Extract the [X, Y] coordinate from the center of the cell holding the provided text.  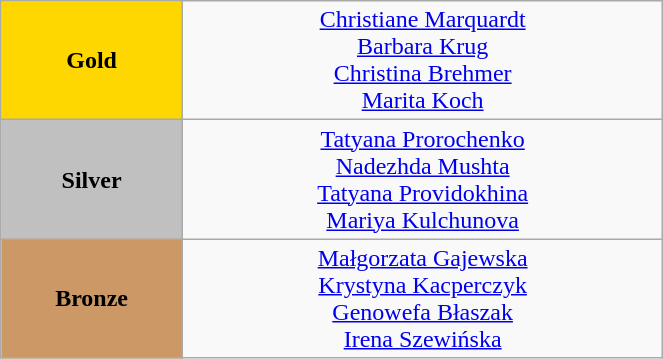
Gold [92, 60]
Silver [92, 180]
Christiane MarquardtBarbara KrugChristina BrehmerMarita Koch [422, 60]
Bronze [92, 298]
Tatyana ProrochenkoNadezhda MushtaTatyana ProvidokhinaMariya Kulchunova [422, 180]
Małgorzata GajewskaKrystyna KacperczykGenowefa BłaszakIrena Szewińska [422, 298]
